Return (X, Y) of the center of cell containing provided text 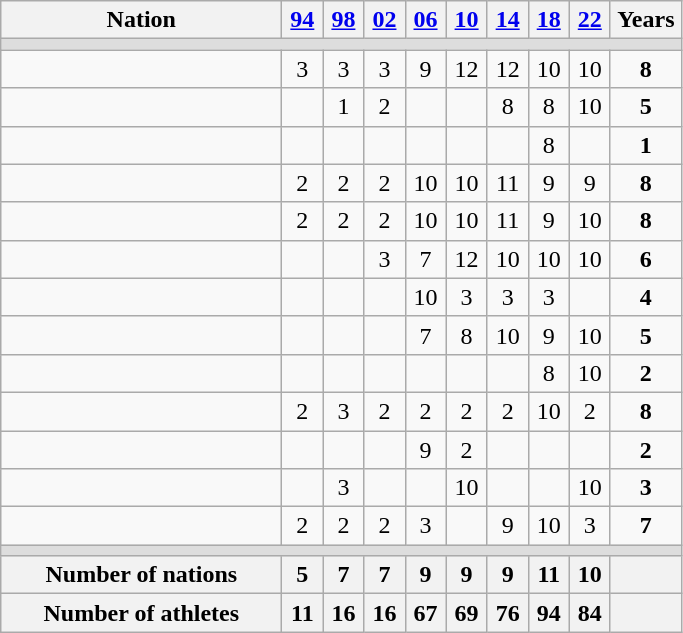
14 (508, 20)
76 (508, 613)
98 (344, 20)
4 (646, 297)
22 (590, 20)
18 (548, 20)
84 (590, 613)
02 (384, 20)
06 (426, 20)
6 (646, 259)
Years (646, 20)
67 (426, 613)
Nation (142, 20)
Number of athletes (142, 613)
69 (466, 613)
Number of nations (142, 575)
